From the cell containing the given text, extract its center point as (x, y) coordinate. 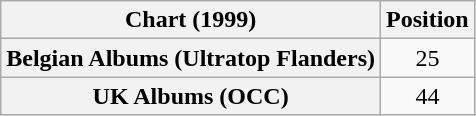
Chart (1999) (191, 20)
Belgian Albums (Ultratop Flanders) (191, 58)
44 (428, 96)
Position (428, 20)
UK Albums (OCC) (191, 96)
25 (428, 58)
